Output the (X, Y) coordinate of the center of the cell containing the given text.  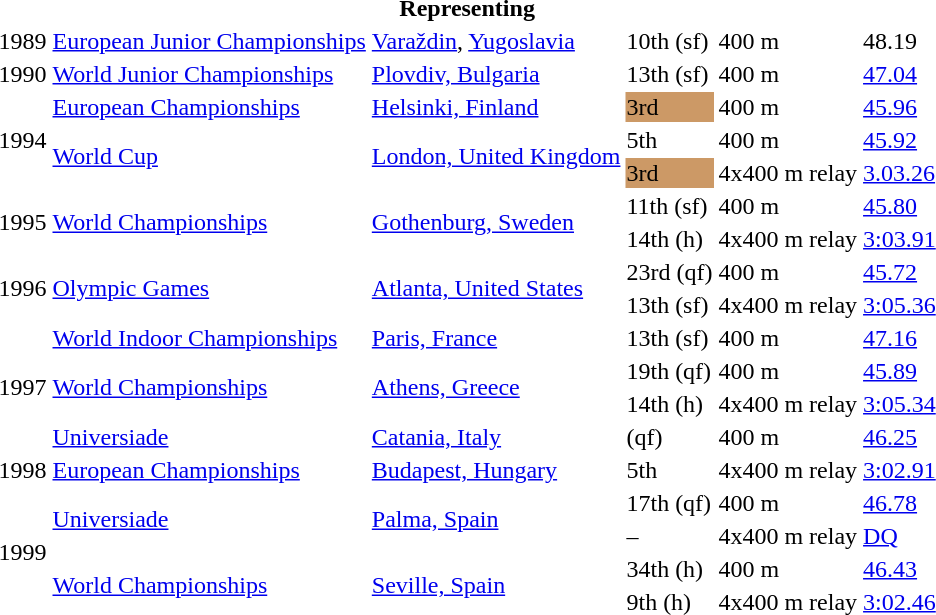
European Junior Championships (209, 41)
Palma, Spain (496, 520)
World Indoor Championships (209, 338)
10th (sf) (670, 41)
34th (h) (670, 569)
Helsinki, Finland (496, 107)
11th (sf) (670, 206)
– (670, 536)
Varaždin, Yugoslavia (496, 41)
World Cup (209, 156)
23rd (qf) (670, 272)
(qf) (670, 437)
Budapest, Hungary (496, 470)
Plovdiv, Bulgaria (496, 74)
Catania, Italy (496, 437)
Atlanta, United States (496, 288)
17th (qf) (670, 503)
Olympic Games (209, 288)
London, United Kingdom (496, 156)
World Junior Championships (209, 74)
Gothenburg, Sweden (496, 222)
Athens, Greece (496, 388)
Paris, France (496, 338)
19th (qf) (670, 371)
